Capture the cell that displays the provided text and extract its (X, Y) central coordinate. 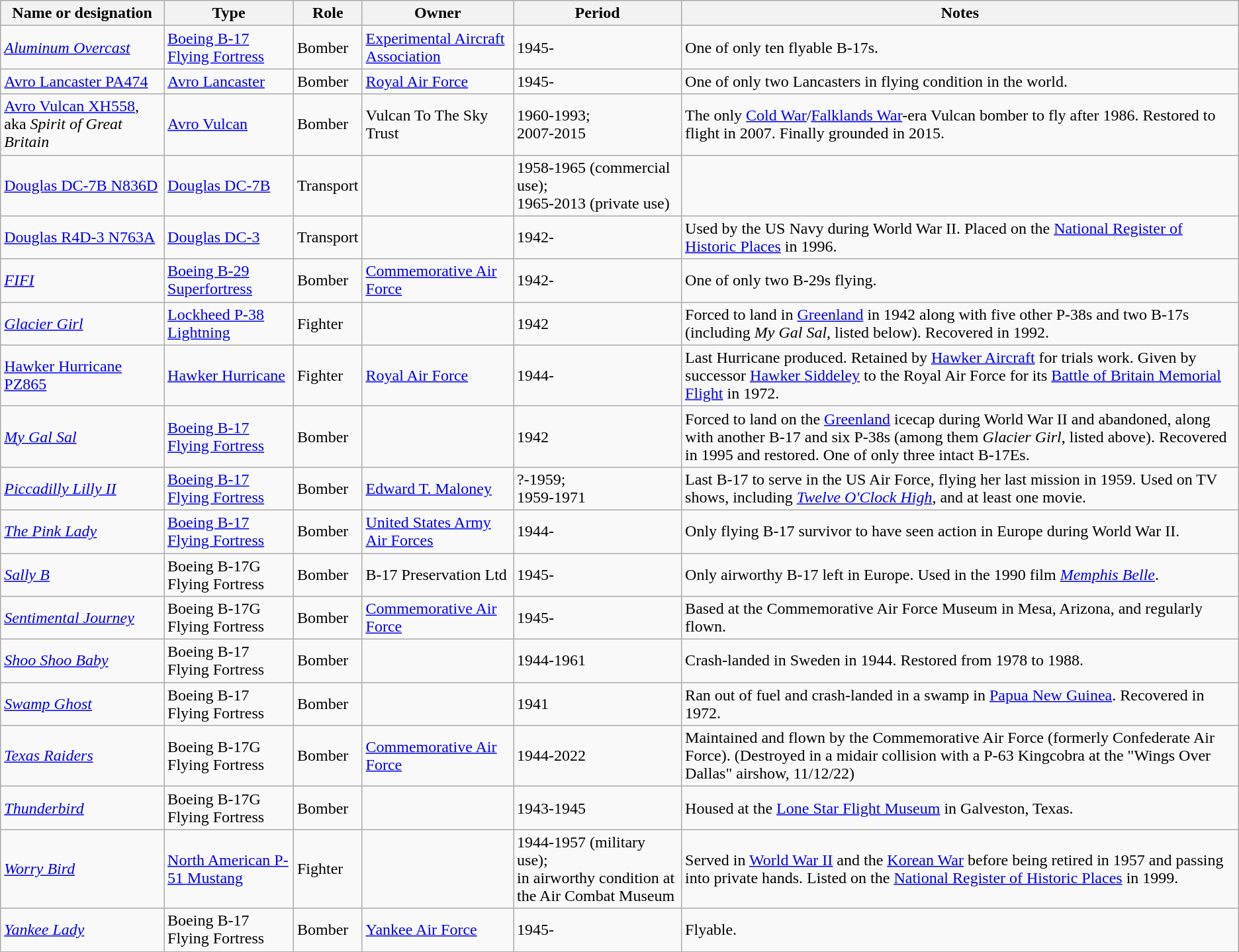
The Pink Lady (82, 531)
Notes (960, 13)
My Gal Sal (82, 436)
The only Cold War/Falklands War-era Vulcan bomber to fly after 1986. Restored to flight in 2007. Finally grounded in 2015. (960, 124)
United States Army Air Forces (438, 531)
Experimental Aircraft Association (438, 48)
Owner (438, 13)
1943-1945 (598, 808)
Sentimental Journey (82, 618)
Yankee Air Force (438, 929)
One of only ten flyable B-17s. (960, 48)
Douglas R4D-3 N763A (82, 237)
Only airworthy B-17 left in Europe. Used in the 1990 film Memphis Belle. (960, 575)
Only flying B-17 survivor to have seen action in Europe during World War II. (960, 531)
Douglas DC-7B N836D (82, 185)
Piccadilly Lilly II (82, 489)
Edward T. Maloney (438, 489)
FIFI (82, 281)
North American P-51 Mustang (229, 869)
Name or designation (82, 13)
Crash-landed in Sweden in 1944. Restored from 1978 to 1988. (960, 661)
Swamp Ghost (82, 704)
Texas Raiders (82, 756)
Period (598, 13)
Thunderbird (82, 808)
Glacier Girl (82, 323)
?-1959; 1959-1971 (598, 489)
1941 (598, 704)
Sally B (82, 575)
One of only two B-29s flying. (960, 281)
Douglas DC-7B (229, 185)
Last B-17 to serve in the US Air Force, flying her last mission in 1959. Used on TV shows, including Twelve O'Clock High, and at least one movie. (960, 489)
Housed at the Lone Star Flight Museum in Galveston, Texas. (960, 808)
Worry Bird (82, 869)
Shoo Shoo Baby (82, 661)
Flyable. (960, 929)
Avro Lancaster PA474 (82, 81)
Lockheed P-38 Lightning (229, 323)
1944-1957 (military use); in airworthy condition at the Air Combat Museum (598, 869)
1958-1965 (commercial use); 1965-2013 (private use) (598, 185)
Hawker Hurricane (229, 375)
Yankee Lady (82, 929)
Ran out of fuel and crash-landed in a swamp in Papua New Guinea. Recovered in 1972. (960, 704)
One of only two Lancasters in flying condition in the world. (960, 81)
Vulcan To The Sky Trust (438, 124)
1944-1961 (598, 661)
Type (229, 13)
1960-1993; 2007-2015 (598, 124)
Avro Vulcan (229, 124)
Boeing B-29 Superfortress (229, 281)
Douglas DC-3 (229, 237)
Aluminum Overcast (82, 48)
Forced to land in Greenland in 1942 along with five other P-38s and two B-17s (including My Gal Sal, listed below). Recovered in 1992. (960, 323)
Hawker Hurricane PZ865 (82, 375)
Avro Lancaster (229, 81)
Avro Vulcan XH558, aka Spirit of Great Britain (82, 124)
B-17 Preservation Ltd (438, 575)
1944-2022 (598, 756)
Based at the Commemorative Air Force Museum in Mesa, Arizona, and regularly flown. (960, 618)
Role (328, 13)
Used by the US Navy during World War II. Placed on the National Register of Historic Places in 1996. (960, 237)
